Determine the (x, y) coordinate at the center of the cell enclosing the given text.  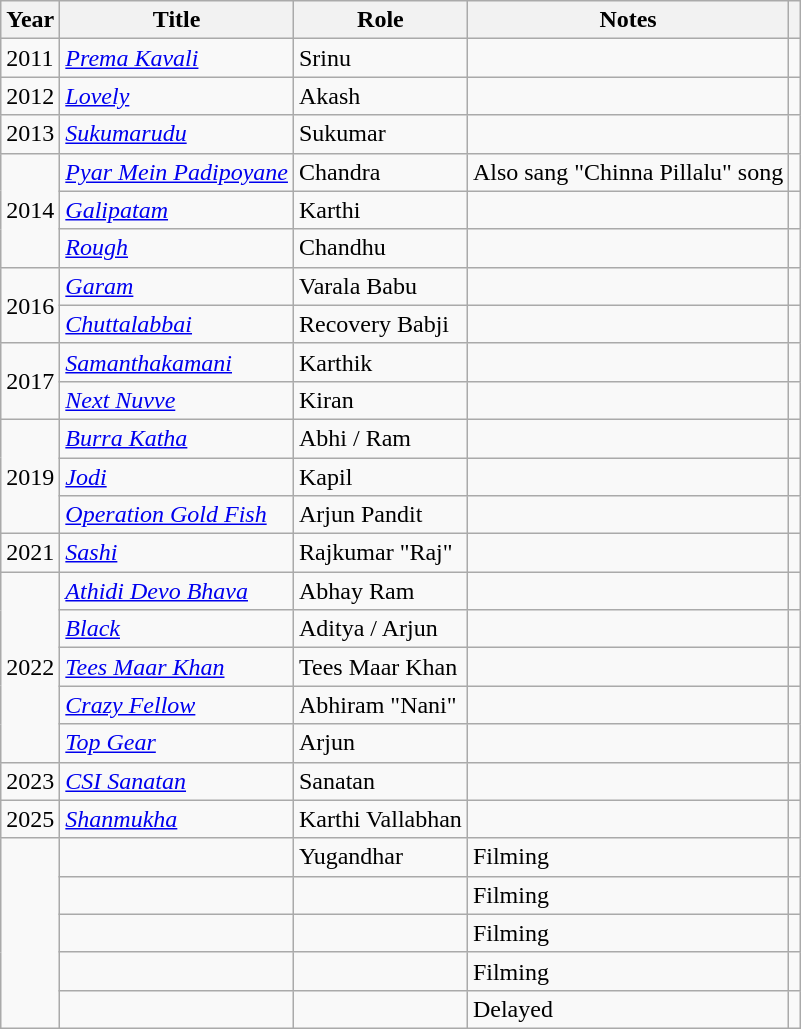
Chandra (380, 172)
Prema Kavali (177, 58)
2013 (30, 134)
2011 (30, 58)
Next Nuvve (177, 400)
2017 (30, 381)
Shanmukha (177, 819)
Karthik (380, 362)
Abhay Ram (380, 591)
Chuttalabbai (177, 324)
Sanatan (380, 781)
Year (30, 20)
2014 (30, 210)
2019 (30, 476)
Black (177, 629)
2016 (30, 305)
Also sang "Chinna Pillalu" song (628, 172)
Role (380, 20)
CSI Sanatan (177, 781)
2021 (30, 553)
Top Gear (177, 743)
Yugandhar (380, 857)
Sukumarudu (177, 134)
Jodi (177, 477)
Athidi Devo Bhava (177, 591)
Recovery Babji (380, 324)
Aditya / Arjun (380, 629)
Varala Babu (380, 286)
Title (177, 20)
Rajkumar "Raj" (380, 553)
Sukumar (380, 134)
Chandhu (380, 248)
2022 (30, 667)
Sashi (177, 553)
Burra Katha (177, 438)
Kapil (380, 477)
Arjun (380, 743)
Abhiram "Nani" (380, 705)
Notes (628, 20)
Arjun Pandit (380, 515)
Galipatam (177, 210)
Lovely (177, 96)
Rough (177, 248)
Garam (177, 286)
Crazy Fellow (177, 705)
Karthi (380, 210)
Samanthakamani (177, 362)
Srinu (380, 58)
2012 (30, 96)
Akash (380, 96)
Abhi / Ram (380, 438)
Pyar Mein Padipoyane (177, 172)
Delayed (628, 1009)
Kiran (380, 400)
2025 (30, 819)
Operation Gold Fish (177, 515)
Karthi Vallabhan (380, 819)
2023 (30, 781)
